Return the (x, y) coordinate for the center point of the cell that contains the specified text.  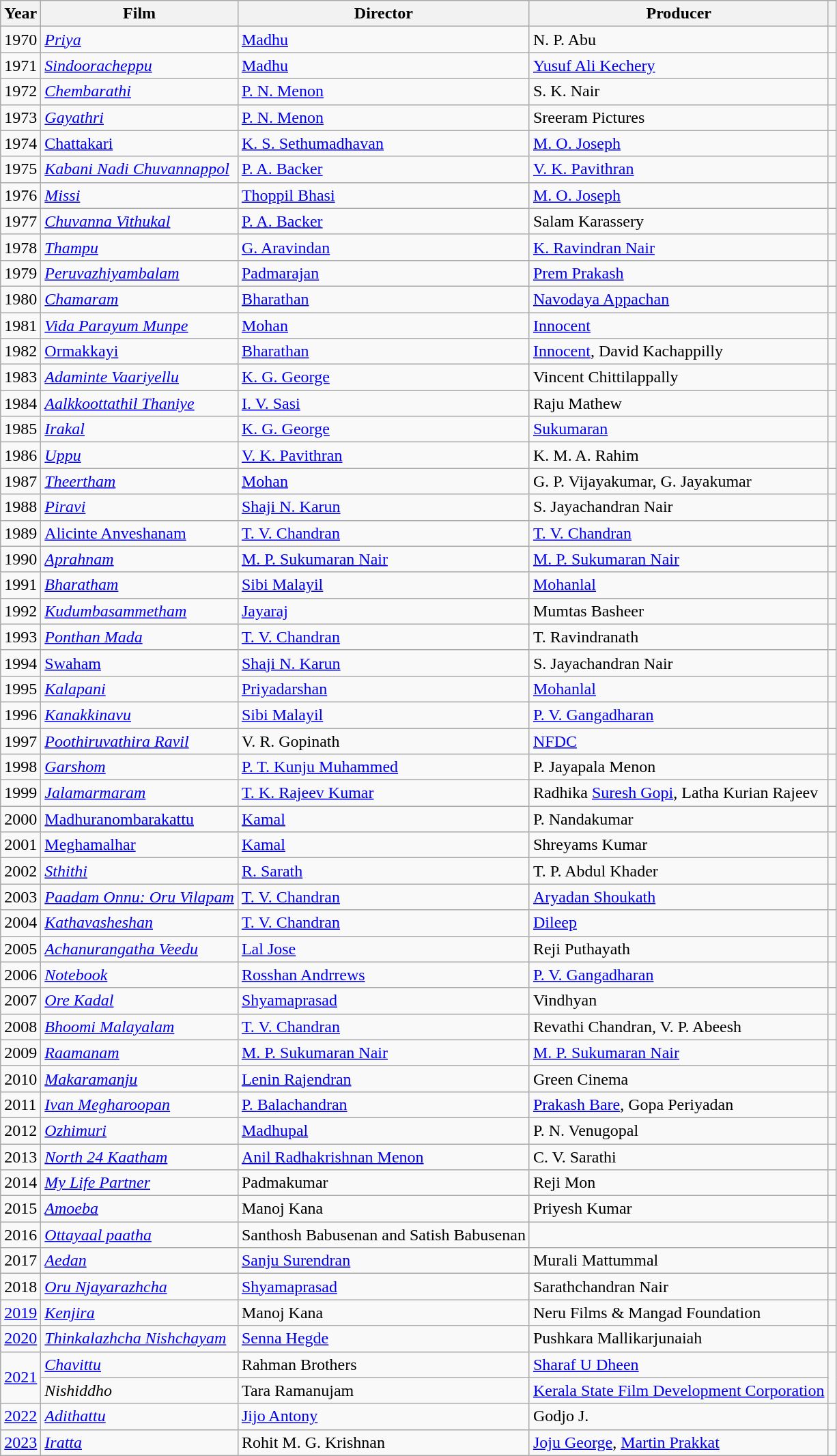
Sreeram Pictures (679, 117)
Aprahnam (139, 559)
Thampu (139, 247)
Ozhimuri (139, 1130)
Aalkkoottathil Thaniye (139, 403)
Theertham (139, 481)
Salam Karassery (679, 221)
Rahman Brothers (384, 1365)
K. Ravindran Nair (679, 247)
Kalapani (139, 689)
T. Ravindranath (679, 637)
Gayathri (139, 117)
2020 (20, 1339)
Missi (139, 195)
2018 (20, 1287)
2023 (20, 1442)
Priya (139, 40)
Innocent (679, 326)
1986 (20, 455)
2004 (20, 923)
Director (384, 14)
Makaramanju (139, 1079)
Santhosh Babusenan and Satish Babusenan (384, 1235)
Yusuf Ali Kechery (679, 66)
Chavittu (139, 1365)
Prem Prakash (679, 273)
P. Nandakumar (679, 819)
Neru Films & Mangad Foundation (679, 1313)
Anil Radhakrishnan Menon (384, 1157)
NFDC (679, 741)
Rosshan Andrrews (384, 975)
Iratta (139, 1442)
2003 (20, 897)
Ottayaal paatha (139, 1235)
Bharatham (139, 585)
Vida Parayum Munpe (139, 326)
1997 (20, 741)
2022 (20, 1416)
Madhuranombarakattu (139, 819)
G. Aravindan (384, 247)
Piravi (139, 507)
Ormakkayi (139, 352)
2021 (20, 1378)
1972 (20, 91)
1995 (20, 689)
C. V. Sarathi (679, 1157)
Aryadan Shoukath (679, 897)
1992 (20, 611)
1999 (20, 793)
2010 (20, 1079)
Kenjira (139, 1313)
1979 (20, 273)
2002 (20, 871)
Nishiddho (139, 1390)
G. P. Vijayakumar, G. Jayakumar (679, 481)
Revathi Chandran, V. P. Abeesh (679, 1027)
Year (20, 14)
Sindooracheppu (139, 66)
Vindhyan (679, 1001)
Irakal (139, 429)
Padmarajan (384, 273)
2012 (20, 1130)
Priyadarshan (384, 689)
Joju George, Martin Prakkat (679, 1442)
Lenin Rajendran (384, 1079)
Radhika Suresh Gopi, Latha Kurian Rajeev (679, 793)
V. R. Gopinath (384, 741)
Madhupal (384, 1130)
1984 (20, 403)
Swaham (139, 663)
Sukumaran (679, 429)
Paadam Onnu: Oru Vilapam (139, 897)
Shreyams Kumar (679, 845)
2009 (20, 1053)
Senna Hegde (384, 1339)
P. Jayapala Menon (679, 767)
1976 (20, 195)
Jijo Antony (384, 1416)
Kudumbasammetham (139, 611)
Pushkara Mallikarjunaiah (679, 1339)
Thinkalazhcha Nishchayam (139, 1339)
Chuvanna Vithukal (139, 221)
2013 (20, 1157)
2007 (20, 1001)
Meghamalhar (139, 845)
I. V. Sasi (384, 403)
Priyesh Kumar (679, 1209)
Tara Ramanujam (384, 1390)
Sanju Surendran (384, 1261)
Ore Kadal (139, 1001)
1993 (20, 637)
Kathavasheshan (139, 923)
2015 (20, 1209)
Sthithi (139, 871)
Rohit M. G. Krishnan (384, 1442)
Jayaraj (384, 611)
Chamaram (139, 299)
Film (139, 14)
2017 (20, 1261)
Peruvazhiyambalam (139, 273)
2011 (20, 1104)
S. K. Nair (679, 91)
2008 (20, 1027)
Ivan Megharoopan (139, 1104)
Notebook (139, 975)
Sharaf U Dheen (679, 1365)
Adithattu (139, 1416)
Raamanam (139, 1053)
Ponthan Mada (139, 637)
Vincent Chittilappally (679, 377)
Kabani Nadi Chuvannappol (139, 169)
1977 (20, 221)
1994 (20, 663)
Poothiruvathira Ravil (139, 741)
P. T. Kunju Muhammed (384, 767)
1998 (20, 767)
Bhoomi Malayalam (139, 1027)
1989 (20, 533)
R. Sarath (384, 871)
K. S. Sethumadhavan (384, 143)
1973 (20, 117)
1971 (20, 66)
Green Cinema (679, 1079)
Amoeba (139, 1209)
Oru Njayarazhcha (139, 1287)
1974 (20, 143)
Murali Mattummal (679, 1261)
2001 (20, 845)
1980 (20, 299)
1985 (20, 429)
1983 (20, 377)
P. Balachandran (384, 1104)
Chattakari (139, 143)
1990 (20, 559)
Mumtas Basheer (679, 611)
N. P. Abu (679, 40)
Adaminte Vaariyellu (139, 377)
1978 (20, 247)
Dileep (679, 923)
North 24 Kaatham (139, 1157)
2006 (20, 975)
1981 (20, 326)
K. M. A. Rahim (679, 455)
2000 (20, 819)
1991 (20, 585)
Reji Mon (679, 1183)
2005 (20, 949)
Innocent, David Kachappilly (679, 352)
1982 (20, 352)
Kerala State Film Development Corporation (679, 1390)
Thoppil Bhasi (384, 195)
1970 (20, 40)
1988 (20, 507)
Kanakkinavu (139, 715)
2014 (20, 1183)
Uppu (139, 455)
2019 (20, 1313)
Raju Mathew (679, 403)
1987 (20, 481)
T. P. Abdul Khader (679, 871)
Lal Jose (384, 949)
Chembarathi (139, 91)
P. N. Venugopal (679, 1130)
Reji Puthayath (679, 949)
Padmakumar (384, 1183)
Alicinte Anveshanam (139, 533)
1996 (20, 715)
1975 (20, 169)
2016 (20, 1235)
Achanurangatha Veedu (139, 949)
Sarathchandran Nair (679, 1287)
Aedan (139, 1261)
My Life Partner (139, 1183)
T. K. Rajeev Kumar (384, 793)
Godjo J. (679, 1416)
Jalamarmaram (139, 793)
Producer (679, 14)
Prakash Bare, Gopa Periyadan (679, 1104)
Garshom (139, 767)
Navodaya Appachan (679, 299)
